For the text-containing cell, return its midpoint in [X, Y] coordinate format. 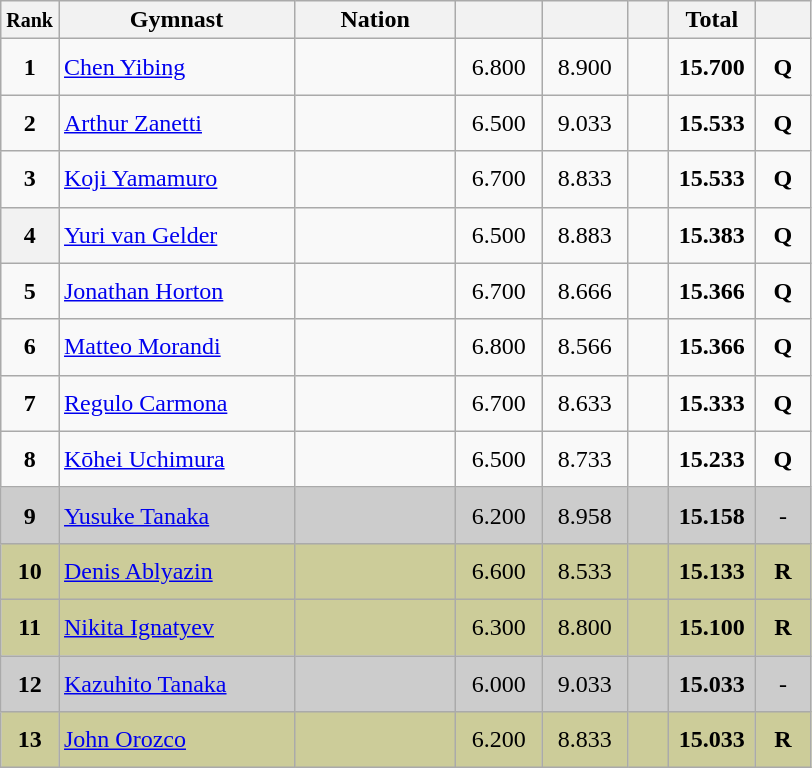
10 [30, 571]
6.600 [499, 571]
15.383 [712, 235]
Yuri van Gelder [176, 235]
Kōhei Uchimura [176, 459]
6.300 [499, 627]
4 [30, 235]
Chen Yibing [176, 67]
Denis Ablyazin [176, 571]
2 [30, 123]
8.733 [585, 459]
6.000 [499, 684]
8.800 [585, 627]
8.666 [585, 291]
Yusuke Tanaka [176, 515]
5 [30, 291]
8.566 [585, 347]
8.883 [585, 235]
Nation [376, 20]
13 [30, 740]
15.233 [712, 459]
15.100 [712, 627]
3 [30, 179]
8 [30, 459]
9 [30, 515]
11 [30, 627]
15.158 [712, 515]
8.633 [585, 403]
8.533 [585, 571]
Total [712, 20]
15.333 [712, 403]
Nikita Ignatyev [176, 627]
8.900 [585, 67]
8.958 [585, 515]
Gymnast [176, 20]
Koji Yamamuro [176, 179]
7 [30, 403]
John Orozco [176, 740]
6 [30, 347]
15.700 [712, 67]
1 [30, 67]
15.133 [712, 571]
Matteo Morandi [176, 347]
Arthur Zanetti [176, 123]
Regulo Carmona [176, 403]
Rank [30, 20]
12 [30, 684]
Kazuhito Tanaka [176, 684]
Jonathan Horton [176, 291]
